For the text-containing cell, return its midpoint in (x, y) coordinate format. 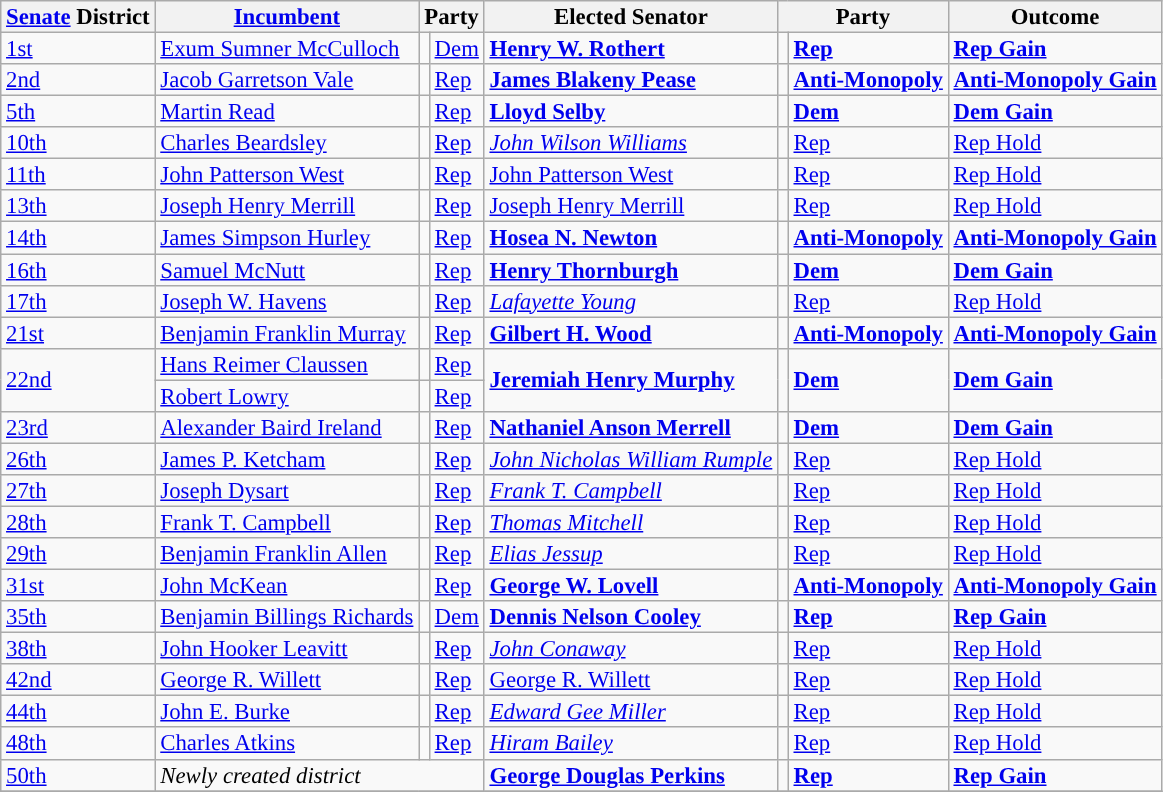
Hosea N. Newton (630, 238)
14th (78, 238)
10th (78, 143)
Jeremiah Henry Murphy (630, 380)
Senate District (78, 17)
16th (78, 270)
Joseph W. Havens (287, 301)
27th (78, 491)
Gilbert H. Wood (630, 333)
Benjamin Billings Richards (287, 617)
John Hooker Leavitt (287, 649)
Charles Atkins (287, 744)
44th (78, 712)
35th (78, 617)
James Simpson Hurley (287, 238)
Outcome (1055, 17)
21st (78, 333)
Elias Jessup (630, 554)
Robert Lowry (287, 396)
38th (78, 649)
Newly created district (320, 775)
29th (78, 554)
31st (78, 586)
Lafayette Young (630, 301)
James Blakeny Pease (630, 80)
42nd (78, 680)
26th (78, 459)
Benjamin Franklin Murray (287, 333)
George W. Lovell (630, 586)
Incumbent (287, 17)
11th (78, 175)
Henry W. Rothert (630, 49)
50th (78, 775)
Martin Read (287, 112)
Hans Reimer Claussen (287, 364)
Nathaniel Anson Merrell (630, 428)
John E. Burke (287, 712)
Jacob Garretson Vale (287, 80)
Henry Thornburgh (630, 270)
Thomas Mitchell (630, 522)
13th (78, 206)
John Nicholas William Rumple (630, 459)
48th (78, 744)
John McKean (287, 586)
1st (78, 49)
Dennis Nelson Cooley (630, 617)
James P. Ketcham (287, 459)
Samuel McNutt (287, 270)
Edward Gee Miller (630, 712)
Hiram Bailey (630, 744)
28th (78, 522)
Elected Senator (630, 17)
17th (78, 301)
5th (78, 112)
23rd (78, 428)
Charles Beardsley (287, 143)
Joseph Dysart (287, 491)
2nd (78, 80)
George Douglas Perkins (630, 775)
John Conaway (630, 649)
Benjamin Franklin Allen (287, 554)
22nd (78, 380)
John Wilson Williams (630, 143)
Lloyd Selby (630, 112)
Alexander Baird Ireland (287, 428)
Exum Sumner McCulloch (287, 49)
